Search for the cell housing the specified text and yield its [x, y] center coordinate. 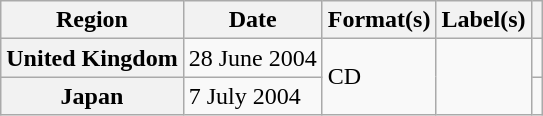
Label(s) [484, 20]
Format(s) [379, 20]
7 July 2004 [252, 96]
Date [252, 20]
28 June 2004 [252, 58]
Region [92, 20]
United Kingdom [92, 58]
Japan [92, 96]
CD [379, 77]
